Extract the [x, y] coordinate from the center of the cell holding the provided text.  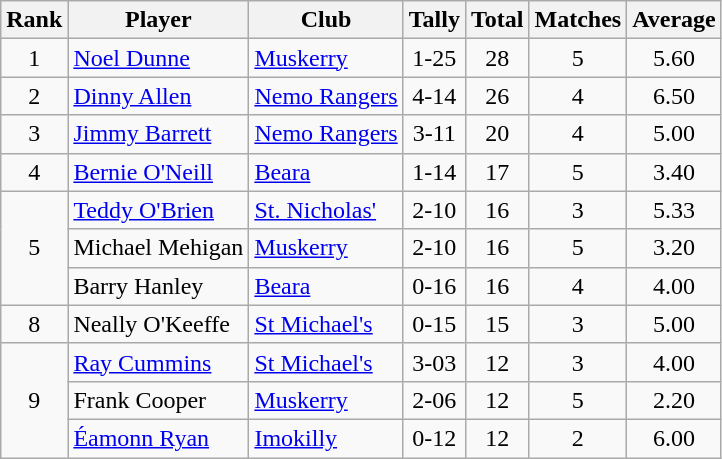
3.20 [674, 248]
Michael Mehigan [158, 248]
0-16 [434, 286]
Matches [578, 20]
Tally [434, 20]
1-25 [434, 58]
3.40 [674, 172]
0-12 [434, 438]
9 [34, 400]
Barry Hanley [158, 286]
4-14 [434, 96]
Teddy O'Brien [158, 210]
1-14 [434, 172]
Total [497, 20]
15 [497, 324]
Bernie O'Neill [158, 172]
Ray Cummins [158, 362]
1 [34, 58]
Player [158, 20]
Club [326, 20]
Éamonn Ryan [158, 438]
6.00 [674, 438]
Neally O'Keeffe [158, 324]
Imokilly [326, 438]
5.33 [674, 210]
Frank Cooper [158, 400]
26 [497, 96]
20 [497, 134]
6.50 [674, 96]
5.60 [674, 58]
Noel Dunne [158, 58]
2-06 [434, 400]
0-15 [434, 324]
3-03 [434, 362]
17 [497, 172]
Average [674, 20]
2.20 [674, 400]
3-11 [434, 134]
Jimmy Barrett [158, 134]
8 [34, 324]
St. Nicholas' [326, 210]
28 [497, 58]
Dinny Allen [158, 96]
Rank [34, 20]
